Extract the (X, Y) coordinate from the center of the cell holding the provided text.  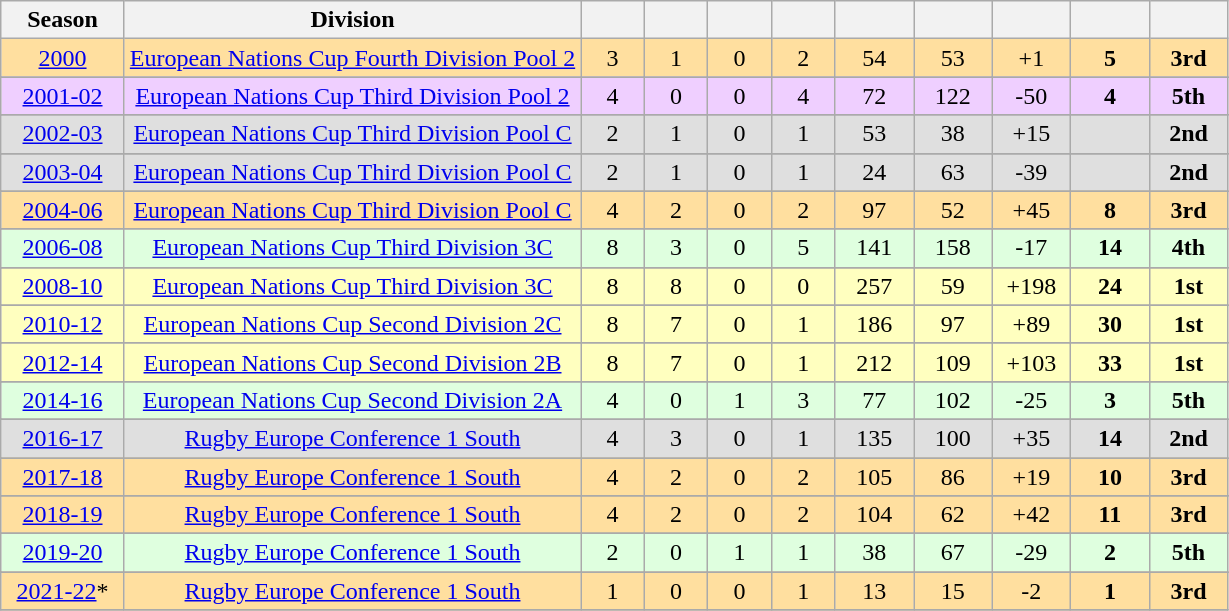
257 (874, 286)
104 (874, 515)
15 (954, 591)
2000 (63, 58)
105 (874, 477)
+89 (1032, 324)
13 (874, 591)
European Nations Cup Second Division 2A (352, 400)
86 (954, 477)
141 (874, 248)
52 (954, 210)
+1 (1032, 58)
67 (954, 553)
2006-08 (63, 248)
2001-02 (63, 96)
33 (1110, 362)
-25 (1032, 400)
186 (874, 324)
102 (954, 400)
2016-17 (63, 438)
2010-12 (63, 324)
2019-20 (63, 553)
+19 (1032, 477)
-29 (1032, 553)
European Nations Cup Third Division Pool 2 (352, 96)
European Nations Cup Second Division 2B (352, 362)
-39 (1032, 172)
72 (874, 96)
109 (954, 362)
122 (954, 96)
2014-16 (63, 400)
158 (954, 248)
European Nations Cup Second Division 2C (352, 324)
European Nations Cup Fourth Division Pool 2 (352, 58)
Season (63, 20)
59 (954, 286)
135 (874, 438)
2021-22* (63, 591)
2004-06 (63, 210)
77 (874, 400)
100 (954, 438)
+45 (1032, 210)
63 (954, 172)
+35 (1032, 438)
54 (874, 58)
30 (1110, 324)
-17 (1032, 248)
+103 (1032, 362)
2008-10 (63, 286)
11 (1110, 515)
-2 (1032, 591)
2017-18 (63, 477)
2002-03 (63, 134)
2012-14 (63, 362)
+15 (1032, 134)
+198 (1032, 286)
212 (874, 362)
Division (352, 20)
2018-19 (63, 515)
-50 (1032, 96)
+42 (1032, 515)
4th (1188, 248)
10 (1110, 477)
62 (954, 515)
2003-04 (63, 172)
